Search for the cell housing the specified text and yield its [x, y] center coordinate. 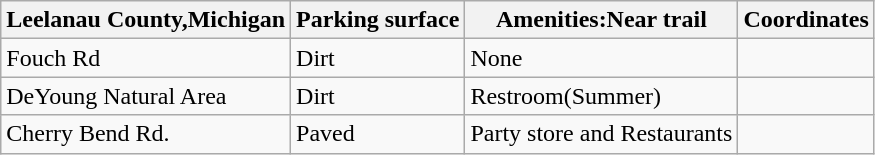
Paved [378, 134]
Parking surface [378, 20]
Leelanau County,Michigan [146, 20]
Fouch Rd [146, 58]
Amenities:Near trail [602, 20]
Coordinates [806, 20]
Party store and Restaurants [602, 134]
DeYoung Natural Area [146, 96]
Cherry Bend Rd. [146, 134]
None [602, 58]
Restroom(Summer) [602, 96]
